Find where the given text appears and provide that cell's center as [x, y] coordinate. 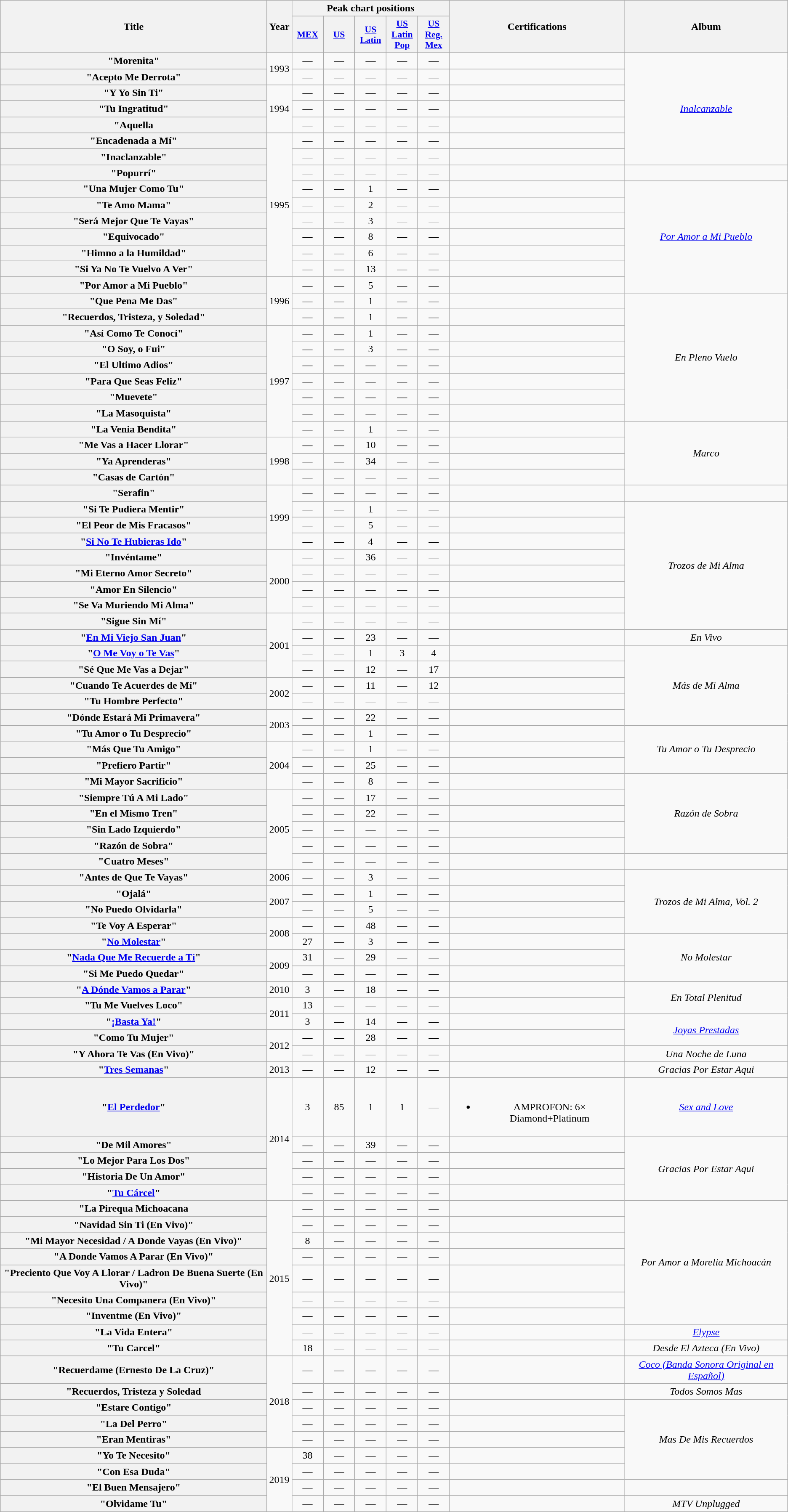
1994 [280, 109]
1993 [280, 69]
1996 [280, 301]
25 [370, 765]
Mas De Mis Recuerdos [706, 1439]
Trozos de Mi Alma, Vol. 2 [706, 902]
"Tu Carcel" [134, 1348]
31 [307, 958]
"Yo Te Necesito" [134, 1456]
2006 [280, 878]
"Recuerdame (Ernesto De La Cruz)" [134, 1370]
"A Dónde Vamos a Parar" [134, 989]
"La Pirequa Michoacana [134, 1209]
"Tu Amor o Tu Desprecio" [134, 733]
"Tu Cárcel" [134, 1193]
2 [370, 205]
"Te Voy A Esperar" [134, 926]
Tu Amor o Tu Desprecio [706, 749]
"Casas de Cartón" [134, 477]
"Olvidame Tu" [134, 1504]
"Muevete" [134, 397]
2012 [280, 1045]
"Así Como Te Conocí" [134, 333]
"Prefiero Partir" [134, 765]
"Y Ahora Te Vas (En Vivo)" [134, 1053]
"Más Que Tu Amigo" [134, 749]
"El Ultimo Adios" [134, 365]
2000 [280, 581]
"A Donde Vamos A Parar (En Vivo)" [134, 1257]
Todos Somos Mas [706, 1391]
"De Mil Amores" [134, 1145]
48 [370, 926]
Album [706, 27]
"La Masoquista" [134, 413]
"La Venia Bendita" [134, 429]
"Tu Hombre Perfecto" [134, 701]
"No Puedo Olvidarla" [134, 910]
2009 [280, 966]
"Tu Me Vuelves Loco" [134, 1005]
"Inaclanzable" [134, 157]
Más de Mi Alma [706, 685]
39 [370, 1145]
"Nada Que Me Recuerde a Tí" [134, 958]
Una Noche de Luna [706, 1053]
Peak chart positions [370, 8]
"Ojalá" [134, 894]
"Equivocado" [134, 237]
No Molestar [706, 958]
"Si Te Pudiera Mentir" [134, 509]
MTV Unplugged [706, 1504]
Certifications [537, 27]
"En el Mismo Tren" [134, 813]
2005 [280, 829]
"Sé Que Me Vas a Dejar" [134, 669]
"O Me Voy o Te Vas" [134, 653]
1997 [280, 381]
"Se Va Muriendo Mi Alma" [134, 605]
2002 [280, 693]
Inalcanzable [706, 109]
Coco (Banda Sonora Original en Español) [706, 1370]
"Te Amo Mama" [134, 205]
"Aquella [134, 125]
2011 [280, 1013]
"Ya Aprenderas" [134, 461]
"Mi Mayor Sacrificio" [134, 781]
AMPROFON: 6× Diamond+Platinum [537, 1107]
6 [370, 253]
11 [370, 685]
"Mi Mayor Necesidad / A Donde Vayas (En Vivo)" [134, 1241]
"El Peor de Mis Fracasos" [134, 525]
"Popurrí" [134, 173]
2010 [280, 989]
En Vivo [706, 637]
"Que Pena Me Das" [134, 301]
Razón de Sobra [706, 813]
"Invéntame" [134, 557]
2015 [280, 1279]
2003 [280, 725]
"Tu Ingratitud" [134, 109]
"Siempre Tú A Mi Lado" [134, 797]
"Dónde Estará Mi Primavera" [134, 717]
2007 [280, 902]
"Por Amor a Mi Pueblo" [134, 285]
En Pleno Vuelo [706, 357]
"Navidad Sin Ti (En Vivo)" [134, 1225]
"Serafin" [134, 493]
"Con Esa Duda" [134, 1472]
38 [307, 1456]
"Amor En Silencio" [134, 589]
23 [370, 637]
"Acepto Me Derrota" [134, 77]
"Historia De Un Amor" [134, 1177]
"Tres Semanas" [134, 1069]
Elypse [706, 1332]
2013 [280, 1069]
2008 [280, 934]
"Para Que Seas Feliz" [134, 381]
"La Vida Entera" [134, 1332]
"Inventme (En Vivo)" [134, 1316]
2001 [280, 645]
"O Soy, o Fui" [134, 349]
MEX [307, 34]
1999 [280, 517]
Trozos de Mi Alma [706, 565]
Desde El Azteca (En Vivo) [706, 1348]
"Y Yo Sin Ti" [134, 93]
"Razón de Sobra" [134, 845]
Por Amor a Mi Pueblo [706, 237]
"¡Basta Ya!" [134, 1021]
"Si No Te Hubieras Ido" [134, 541]
29 [370, 958]
"No Molestar" [134, 942]
Year [280, 27]
Title [134, 27]
Marco [706, 453]
"El Perdedor" [134, 1107]
US [339, 34]
"Si Ya No Te Vuelvo A Ver" [134, 269]
10 [370, 445]
85 [339, 1107]
36 [370, 557]
"El Buen Mensajero" [134, 1488]
USReg.Mex [434, 34]
"Será Mejor Que Te Vayas" [134, 221]
"Preciento Que Voy A Llorar / Ladron De Buena Suerte (En Vivo)" [134, 1278]
1998 [280, 461]
"Recuerdos, Tristeza y Soledad [134, 1391]
"Mi Eterno Amor Secreto" [134, 573]
En Total Plenitud [706, 997]
"Himno a la Humildad" [134, 253]
"Me Vas a Hacer Llorar" [134, 445]
1995 [280, 205]
"La Del Perro" [134, 1423]
"Encadenada a Mí" [134, 141]
Por Amor a Morelia Michoacán [706, 1262]
"Una Mujer Como Tu" [134, 189]
27 [307, 942]
"Eran Mentiras" [134, 1440]
"En Mi Viejo San Juan" [134, 637]
USLatinPop [402, 34]
USLatin [370, 34]
2014 [280, 1139]
"Recuerdos, Tristeza, y Soledad" [134, 317]
14 [370, 1021]
"Sin Lado Izquierdo" [134, 829]
34 [370, 461]
"Lo Mejor Para Los Dos" [134, 1161]
"Estare Contigo" [134, 1407]
2004 [280, 765]
"Si Me Puedo Quedar" [134, 974]
"Antes de Que Te Vayas" [134, 878]
2019 [280, 1480]
"Cuando Te Acuerdes de Mí" [134, 685]
"Cuatro Meses" [134, 862]
"Morenita" [134, 61]
28 [370, 1037]
"Sigue Sin Mí" [134, 621]
"Como Tu Mujer" [134, 1037]
"Necesito Una Companera (En Vivo)" [134, 1300]
Sex and Love [706, 1107]
2018 [280, 1402]
Joyas Prestadas [706, 1029]
